Identify which cell holds the provided text, then report its (x, y) central coordinate. 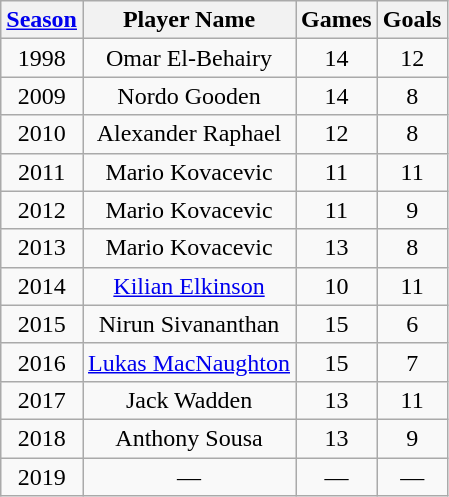
10 (337, 286)
2011 (42, 172)
2014 (42, 286)
Season (42, 20)
2009 (42, 96)
Omar El-Behairy (188, 58)
2017 (42, 400)
2015 (42, 324)
2018 (42, 438)
Kilian Elkinson (188, 286)
6 (412, 324)
2016 (42, 362)
2013 (42, 248)
Goals (412, 20)
Jack Wadden (188, 400)
Lukas MacNaughton (188, 362)
Player Name (188, 20)
7 (412, 362)
2012 (42, 210)
2010 (42, 134)
Nirun Sivananthan (188, 324)
Nordo Gooden (188, 96)
Alexander Raphael (188, 134)
2019 (42, 477)
Games (337, 20)
1998 (42, 58)
Anthony Sousa (188, 438)
